Return [x, y] of the center of cell containing provided text 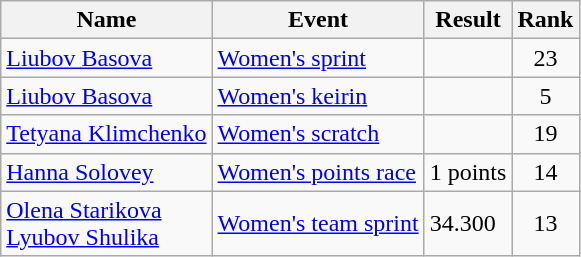
1 points [468, 172]
Tetyana Klimchenko [106, 134]
Women's points race [318, 172]
14 [546, 172]
Women's scratch [318, 134]
13 [546, 224]
Women's team sprint [318, 224]
Women's keirin [318, 96]
Name [106, 20]
Women's sprint [318, 58]
Event [318, 20]
34.300 [468, 224]
Result [468, 20]
23 [546, 58]
Rank [546, 20]
Hanna Solovey [106, 172]
Olena StarikovaLyubov Shulika [106, 224]
5 [546, 96]
19 [546, 134]
